Return [x, y] of the center of cell containing provided text 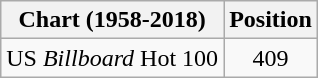
US Billboard Hot 100 [112, 58]
409 [271, 58]
Position [271, 20]
Chart (1958-2018) [112, 20]
